Identify which cell holds the provided text, then report its [x, y] central coordinate. 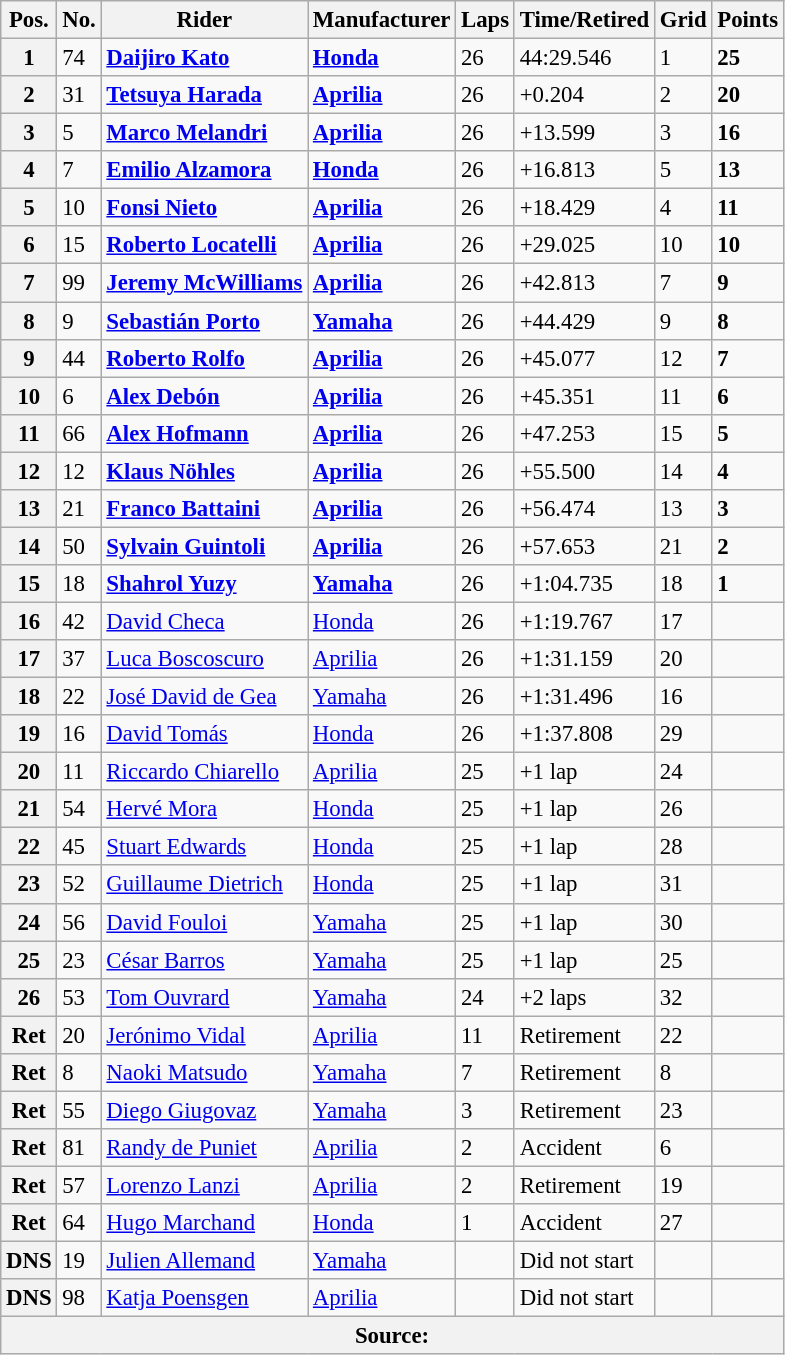
César Barros [204, 960]
Fonsi Nieto [204, 208]
José David de Gea [204, 697]
Stuart Edwards [204, 847]
+18.429 [584, 208]
Klaus Nöhles [204, 471]
Time/Retired [584, 20]
Jerónimo Vidal [204, 1035]
27 [682, 1223]
+56.474 [584, 509]
52 [79, 885]
+1:04.735 [584, 584]
Naoki Matsudo [204, 1073]
+1:19.767 [584, 621]
30 [682, 922]
Julien Allemand [204, 1261]
Jeremy McWilliams [204, 283]
29 [682, 734]
Hervé Mora [204, 809]
Manufacturer [382, 20]
64 [79, 1223]
Daijiro Kato [204, 58]
Hugo Marchand [204, 1223]
Rider [204, 20]
Riccardo Chiarello [204, 772]
42 [79, 621]
Marco Melandri [204, 133]
Roberto Rolfo [204, 358]
+0.204 [584, 95]
Roberto Locatelli [204, 245]
Laps [486, 20]
Diego Giugovaz [204, 1110]
Sylvain Guintoli [204, 546]
32 [682, 997]
Luca Boscoscuro [204, 659]
+1:31.496 [584, 697]
44:29.546 [584, 58]
+29.025 [584, 245]
Source: [392, 1336]
David Tomás [204, 734]
44 [79, 358]
Franco Battaini [204, 509]
David Fouloi [204, 922]
Grid [682, 20]
57 [79, 1185]
99 [79, 283]
+1:31.159 [584, 659]
+45.077 [584, 358]
Lorenzo Lanzi [204, 1185]
74 [79, 58]
+45.351 [584, 396]
+1:37.808 [584, 734]
+2 laps [584, 997]
Katja Poensgen [204, 1298]
+57.653 [584, 546]
50 [79, 546]
66 [79, 433]
Shahrol Yuzy [204, 584]
Pos. [29, 20]
Alex Hofmann [204, 433]
45 [79, 847]
David Checa [204, 621]
+16.813 [584, 170]
+13.599 [584, 133]
55 [79, 1110]
+42.813 [584, 283]
Guillaume Dietrich [204, 885]
Randy de Puniet [204, 1148]
Sebastián Porto [204, 321]
37 [79, 659]
53 [79, 997]
Points [748, 20]
81 [79, 1148]
Emilio Alzamora [204, 170]
54 [79, 809]
+44.429 [584, 321]
+47.253 [584, 433]
98 [79, 1298]
+55.500 [584, 471]
No. [79, 20]
Tetsuya Harada [204, 95]
Alex Debón [204, 396]
Tom Ouvrard [204, 997]
28 [682, 847]
56 [79, 922]
